Locate the cell with the specified text and output its (X, Y) center coordinate. 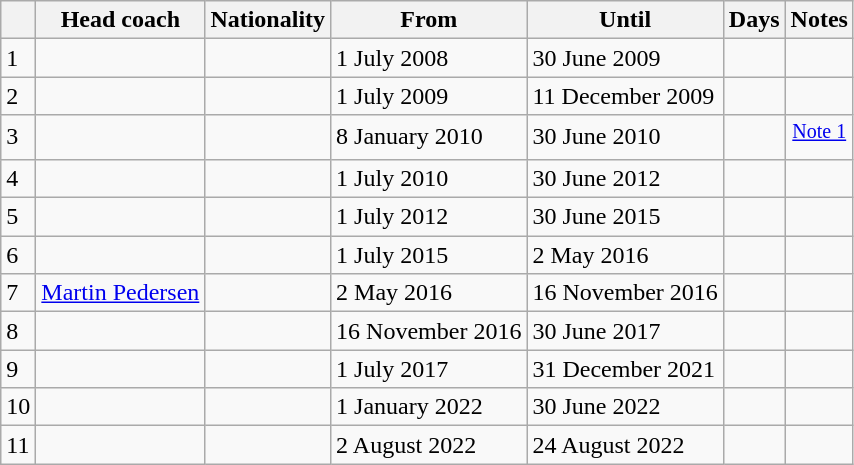
1 July 2008 (429, 58)
2 (18, 96)
Nationality (268, 20)
Head coach (120, 20)
30 June 2015 (625, 217)
3 (18, 138)
1 July 2012 (429, 217)
5 (18, 217)
24 August 2022 (625, 445)
1 July 2017 (429, 369)
30 June 2012 (625, 178)
30 June 2022 (625, 407)
2 August 2022 (429, 445)
1 July 2015 (429, 255)
9 (18, 369)
Until (625, 20)
Notes (819, 20)
From (429, 20)
1 January 2022 (429, 407)
11 December 2009 (625, 96)
6 (18, 255)
10 (18, 407)
11 (18, 445)
31 December 2021 (625, 369)
1 July 2010 (429, 178)
30 June 2009 (625, 58)
30 June 2017 (625, 331)
1 July 2009 (429, 96)
8 January 2010 (429, 138)
30 June 2010 (625, 138)
7 (18, 293)
8 (18, 331)
4 (18, 178)
Note 1 (819, 138)
Martin Pedersen (120, 293)
1 (18, 58)
Days (754, 20)
